Output the (X, Y) coordinate of the center of the cell containing the given text.  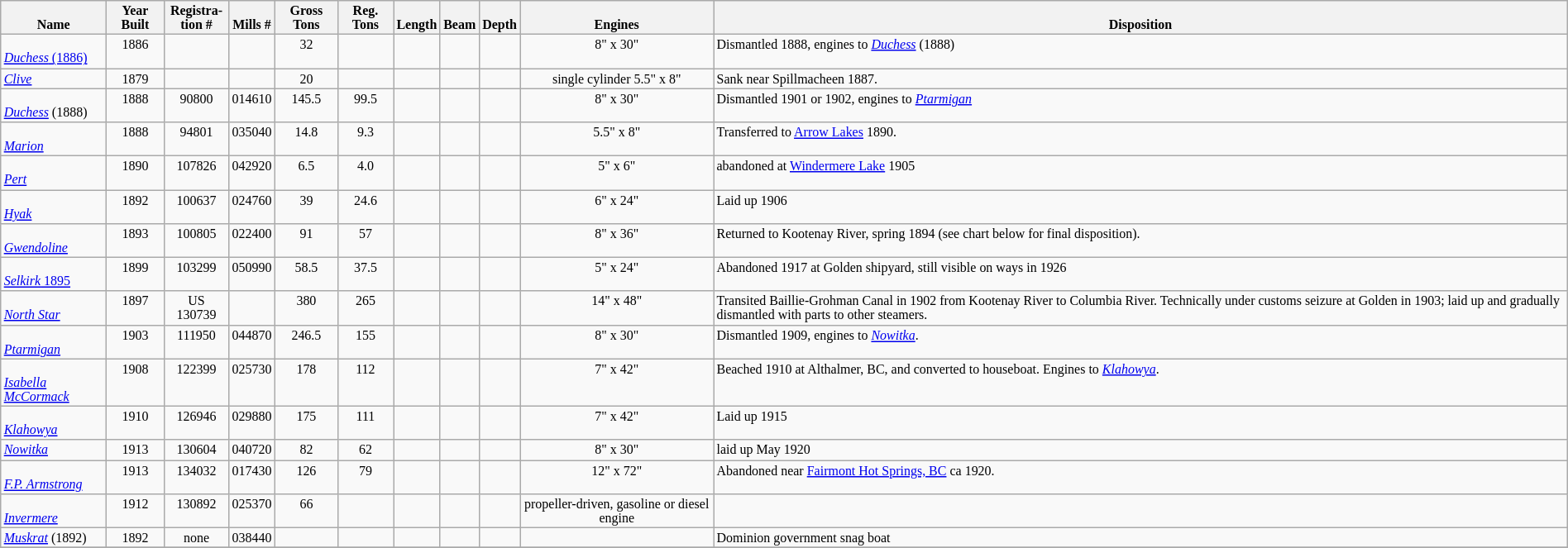
130892 (196, 511)
1899 (136, 274)
024760 (252, 207)
82 (306, 450)
laid up May 1920 (1141, 450)
Transferred to Arrow Lakes 1890. (1141, 139)
126 (306, 476)
029880 (252, 423)
1879 (136, 78)
Marion (54, 139)
Duchess (1888) (54, 106)
90800 (196, 106)
79 (366, 476)
044870 (252, 342)
Dismantled 1909, engines to Nowitka. (1141, 342)
39 (306, 207)
100805 (196, 240)
022400 (252, 240)
Hyak (54, 207)
1886 (136, 51)
Length (417, 18)
32 (306, 51)
Clive (54, 78)
Beached 1910 at Althalmer, BC, and converted to houseboat. Engines to Klahowya. (1141, 382)
265 (366, 307)
F.P. Armstrong (54, 476)
Laid up 1906 (1141, 207)
122399 (196, 382)
Invermere (54, 511)
Selkirk 1895 (54, 274)
1910 (136, 423)
155 (366, 342)
9.3 (366, 139)
Returned to Kootenay River, spring 1894 (see chart below for final disposition). (1141, 240)
1890 (136, 174)
050990 (252, 274)
1903 (136, 342)
025370 (252, 511)
20 (306, 78)
246.5 (306, 342)
6" x 24" (617, 207)
380 (306, 307)
Gross Tons (306, 18)
1897 (136, 307)
5" x 24" (617, 274)
Beam (460, 18)
Ptarmigan (54, 342)
112 (366, 382)
99.5 (366, 106)
62 (366, 450)
91 (306, 240)
Abandoned near Fairmont Hot Springs, BC ca 1920. (1141, 476)
North Star (54, 307)
24.6 (366, 207)
Mills # (252, 18)
1908 (136, 382)
126946 (196, 423)
Engines (617, 18)
Muskrat (1892) (54, 537)
Name (54, 18)
040720 (252, 450)
Laid up 1915 (1141, 423)
Gwendoline (54, 240)
57 (366, 240)
Registra-tion # (196, 18)
Dismantled 1901 or 1902, engines to Ptarmigan (1141, 106)
175 (306, 423)
Duchess (1886) (54, 51)
6.5 (306, 174)
042920 (252, 174)
1893 (136, 240)
Nowitka (54, 450)
134032 (196, 476)
100637 (196, 207)
111950 (196, 342)
Klahowya (54, 423)
12" x 72" (617, 476)
Reg. Tons (366, 18)
111 (366, 423)
Sank near Spillmacheen 1887. (1141, 78)
single cylinder 5.5" x 8" (617, 78)
025730 (252, 382)
103299 (196, 274)
94801 (196, 139)
014610 (252, 106)
58.5 (306, 274)
5.5" x 8" (617, 139)
5" x 6" (617, 174)
14" x 48" (617, 307)
Dismantled 1888, engines to Duchess (1888) (1141, 51)
Disposition (1141, 18)
130604 (196, 450)
14.8 (306, 139)
37.5 (366, 274)
1912 (136, 511)
Depth (500, 18)
none (196, 537)
propeller-driven, gasoline or diesel engine (617, 511)
107826 (196, 174)
4.0 (366, 174)
abandoned at Windermere Lake 1905 (1141, 174)
Isabella McCormack (54, 382)
145.5 (306, 106)
Dominion government snag boat (1141, 537)
035040 (252, 139)
038440 (252, 537)
Pert (54, 174)
8" x 36" (617, 240)
178 (306, 382)
Year Built (136, 18)
US 130739 (196, 307)
Abandoned 1917 at Golden shipyard, still visible on ways in 1926 (1141, 274)
66 (306, 511)
017430 (252, 476)
